Return the (x, y) coordinate for the center point of the cell that contains the specified text.  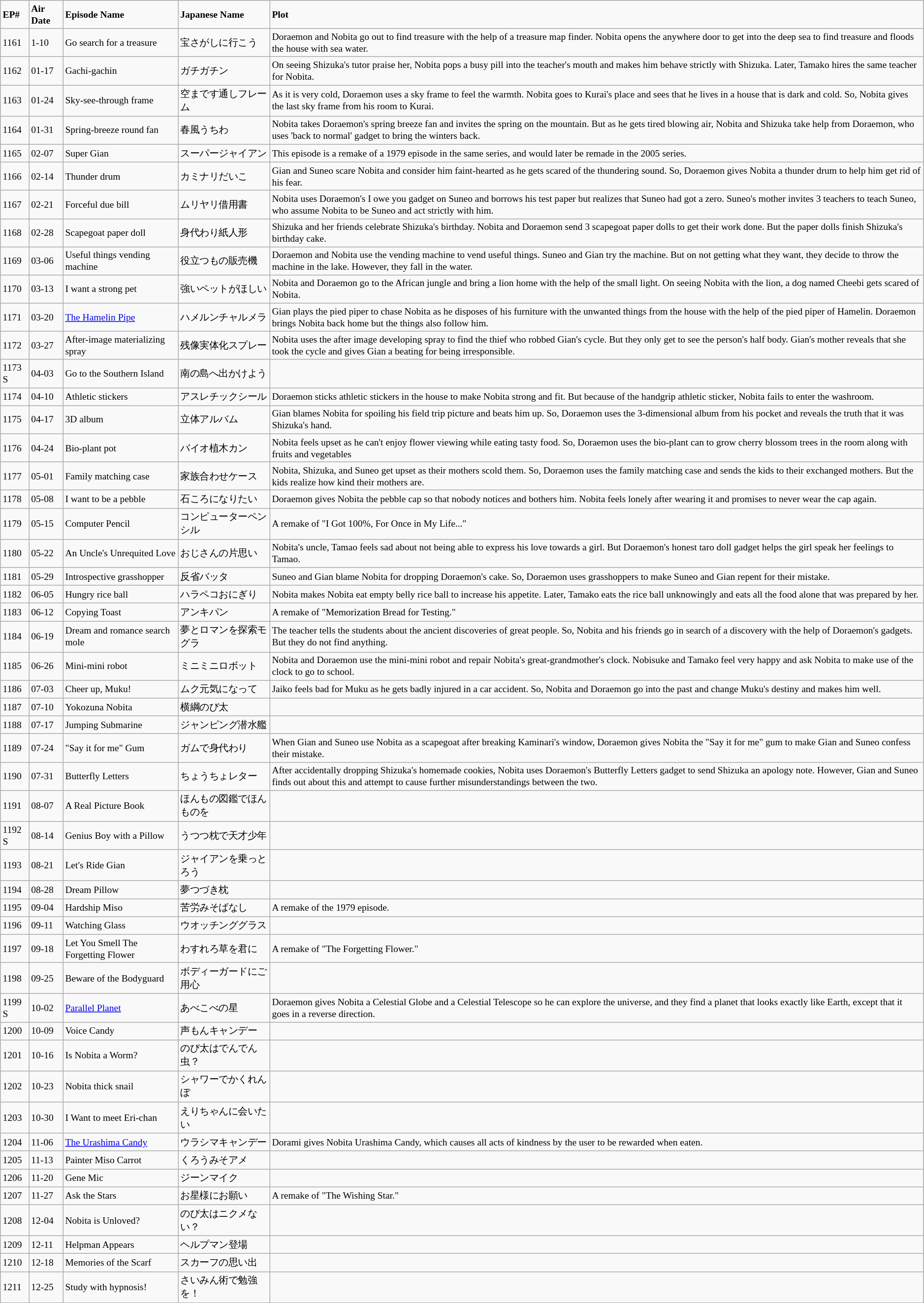
I want a strong pet (121, 289)
09-11 (46, 925)
Cheer up, Muku! (121, 689)
ガムで身代わり (224, 748)
09-18 (46, 948)
Thunder drum (121, 176)
うつつ枕で天才少年 (224, 836)
1176 (15, 448)
04-10 (46, 397)
Hungry rice ball (121, 594)
1204 (15, 1142)
02-21 (46, 205)
A Real Picture Book (121, 805)
1208 (15, 1220)
シャワーでかくれんぼ (224, 1087)
12-18 (46, 1263)
1180 (15, 553)
02-07 (46, 153)
12-04 (46, 1220)
1179 (15, 524)
おじさんの片思い (224, 553)
10-16 (46, 1055)
06-19 (46, 637)
08-21 (46, 865)
Voice Candy (121, 1031)
05-29 (46, 576)
さいみん術で勉強を！ (224, 1287)
Watching Glass (121, 925)
Dorami gives Nobita Urashima Candy, which causes all acts of kindness by the user to be rewarded when eaten. (597, 1142)
1189 (15, 748)
1184 (15, 637)
Beware of the Bodyguard (121, 978)
12-11 (46, 1245)
Spring-breeze round fan (121, 130)
家族合わせケース (224, 477)
役立つもの販売機 (224, 261)
夢つづき枕 (224, 890)
Butterfly Letters (121, 776)
わすれろ草を君に (224, 948)
空まです通しフレーム (224, 100)
1-10 (46, 42)
03-27 (46, 346)
08-28 (46, 890)
1188 (15, 725)
Nobita thick snail (121, 1087)
ジャンピング潜水艦 (224, 725)
3D album (121, 419)
Useful things vending machine (121, 261)
Hardship Miso (121, 908)
1206 (15, 1178)
Painter Miso Carrot (121, 1160)
1198 (15, 978)
Scapegoat paper doll (121, 232)
ウラシマキャンデー (224, 1142)
Dream and romance search mole (121, 637)
1172 (15, 346)
05-08 (46, 499)
Forceful due bill (121, 205)
"Say it for me" Gum (121, 748)
Genius Boy with a Pillow (121, 836)
Sky-see-through frame (121, 100)
1183 (15, 612)
1207 (15, 1196)
1171 (15, 317)
03-20 (46, 317)
Athletic stickers (121, 397)
EP# (15, 15)
03-13 (46, 289)
Introspective grasshopper (121, 576)
10-02 (46, 1008)
スーパージャイアン (224, 153)
ほんもの図鑑でほんものを (224, 805)
A remake of the 1979 episode. (597, 908)
Computer Pencil (121, 524)
1170 (15, 289)
Family matching case (121, 477)
Air Date (46, 15)
コンピューターペンシル (224, 524)
あべこべの星 (224, 1008)
Let's Ride Gian (121, 865)
1175 (15, 419)
1205 (15, 1160)
This episode is a remake of a 1979 episode in the same series, and would later be remade in the 2005 series. (597, 153)
11-27 (46, 1196)
1209 (15, 1245)
お星様にお願い (224, 1196)
ちょうちょレター (224, 776)
Copying Toast (121, 612)
強いペットがほしい (224, 289)
Episode Name (121, 15)
1177 (15, 477)
Bio-plant pot (121, 448)
1178 (15, 499)
05-22 (46, 553)
ムク元気になって (224, 689)
1210 (15, 1263)
ボディーガードにご用心 (224, 978)
1193 (15, 865)
1192 S (15, 836)
春風うちわ (224, 130)
1173 S (15, 373)
A remake of "The Wishing Star." (597, 1196)
1195 (15, 908)
I Want to meet Eri-chan (121, 1117)
Let You Smell The Forgetting Flower (121, 948)
1201 (15, 1055)
06-12 (46, 612)
声もんキャンデー (224, 1031)
1199 S (15, 1008)
Dream Pillow (121, 890)
1194 (15, 890)
10-30 (46, 1117)
1200 (15, 1031)
04-03 (46, 373)
09-25 (46, 978)
ヘルプマン登場 (224, 1245)
苦労みそばなし (224, 908)
1162 (15, 71)
11-06 (46, 1142)
A remake of "Memorization Bread for Testing." (597, 612)
ジャイアンを乗っとろう (224, 865)
Is Nobita a Worm? (121, 1055)
1182 (15, 594)
Gachi-gachin (121, 71)
08-14 (46, 836)
1191 (15, 805)
石ころになりたい (224, 499)
ハメルンチャルメラ (224, 317)
Yokozuna Nobita (121, 707)
アンキパン (224, 612)
1196 (15, 925)
身代わり紙人形 (224, 232)
02-28 (46, 232)
Super Gian (121, 153)
1166 (15, 176)
The Urashima Candy (121, 1142)
11-20 (46, 1178)
07-17 (46, 725)
南の島へ出かけよう (224, 373)
1167 (15, 205)
09-04 (46, 908)
のび太はニクメない？ (224, 1220)
Japanese Name (224, 15)
A remake of "I Got 100%, For Once in My Life..." (597, 524)
1168 (15, 232)
07-24 (46, 748)
01-24 (46, 100)
Gene Mic (121, 1178)
Nobita is Unloved? (121, 1220)
Memories of the Scarf (121, 1263)
Parallel Planet (121, 1008)
1190 (15, 776)
夢とロマンを探索モグラ (224, 637)
03-06 (46, 261)
1181 (15, 576)
07-10 (46, 707)
01-17 (46, 71)
1211 (15, 1287)
06-05 (46, 594)
1203 (15, 1117)
1187 (15, 707)
立体アルバム (224, 419)
The Hamelin Pipe (121, 317)
えりちゃんに会いたい (224, 1117)
ガチガチン (224, 71)
07-03 (46, 689)
宝さがしに行こう (224, 42)
1202 (15, 1087)
ムリヤリ借用書 (224, 205)
Go to the Southern Island (121, 373)
1186 (15, 689)
バイオ植木カン (224, 448)
横綱のび太 (224, 707)
1185 (15, 667)
08-07 (46, 805)
04-17 (46, 419)
10-23 (46, 1087)
Jumping Submarine (121, 725)
のび太はでんでん虫？ (224, 1055)
06-26 (46, 667)
Suneo and Gian blame Nobita for dropping Doraemon's cake. So, Doraemon uses grasshoppers to make Suneo and Gian repent for their mistake. (597, 576)
Ask the Stars (121, 1196)
Mini-mini robot (121, 667)
ウオッチンググラス (224, 925)
A remake of "The Forgetting Flower." (597, 948)
1169 (15, 261)
1163 (15, 100)
02-14 (46, 176)
1165 (15, 153)
1161 (15, 42)
ハラペコおにぎり (224, 594)
04-24 (46, 448)
残像実体化スプレー (224, 346)
07-31 (46, 776)
1174 (15, 397)
反省バッタ (224, 576)
カミナリだいこ (224, 176)
くろうみそアメ (224, 1160)
1197 (15, 948)
After-image materializing spray (121, 346)
05-15 (46, 524)
ミニミニロボット (224, 667)
12-25 (46, 1287)
Go search for a treasure (121, 42)
Plot (597, 15)
10-09 (46, 1031)
スカーフの思い出 (224, 1263)
Study with hypnosis! (121, 1287)
An Uncle's Unrequited Love (121, 553)
11-13 (46, 1160)
1164 (15, 130)
アスレチックシール (224, 397)
05-01 (46, 477)
01-31 (46, 130)
ジーンマイク (224, 1178)
I want to be a pebble (121, 499)
Helpman Appears (121, 1245)
